Extract the (X, Y) coordinate from the center of the cell holding the provided text.  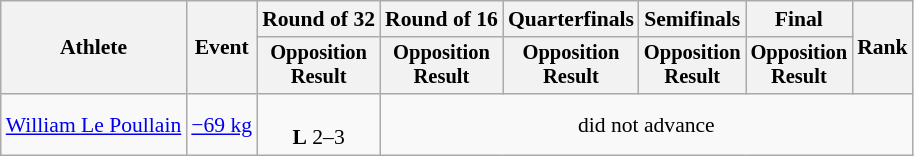
−69 kg (222, 124)
Semifinals (692, 19)
Final (800, 19)
Round of 32 (318, 19)
William Le Poullain (94, 124)
Rank (882, 48)
Round of 16 (442, 19)
did not advance (646, 124)
L 2–3 (318, 124)
Quarterfinals (571, 19)
Event (222, 48)
Athlete (94, 48)
